Output the (x, y) coordinate of the center of the cell containing the given text.  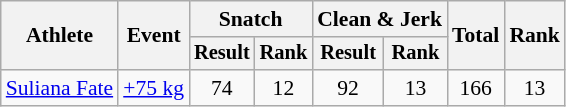
+75 kg (154, 88)
92 (348, 88)
Total (476, 36)
Snatch (250, 19)
Event (154, 36)
166 (476, 88)
12 (284, 88)
74 (222, 88)
Athlete (60, 36)
Clean & Jerk (380, 19)
Suliana Fate (60, 88)
